Output the [X, Y] coordinate of the center of the cell containing the given text.  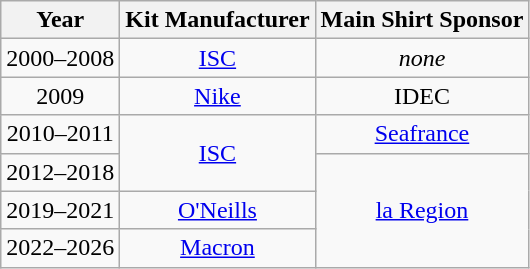
2022–2026 [60, 248]
none [422, 58]
Nike [218, 96]
2009 [60, 96]
Macron [218, 248]
Main Shirt Sponsor [422, 20]
Kit Manufacturer [218, 20]
O'Neills [218, 210]
2010–2011 [60, 134]
2012–2018 [60, 172]
2000–2008 [60, 58]
Seafrance [422, 134]
Year [60, 20]
IDEC [422, 96]
2019–2021 [60, 210]
la Region [422, 210]
